Pinpoint the cell where the given text exists, returning its (x, y) midpoint coordinate. 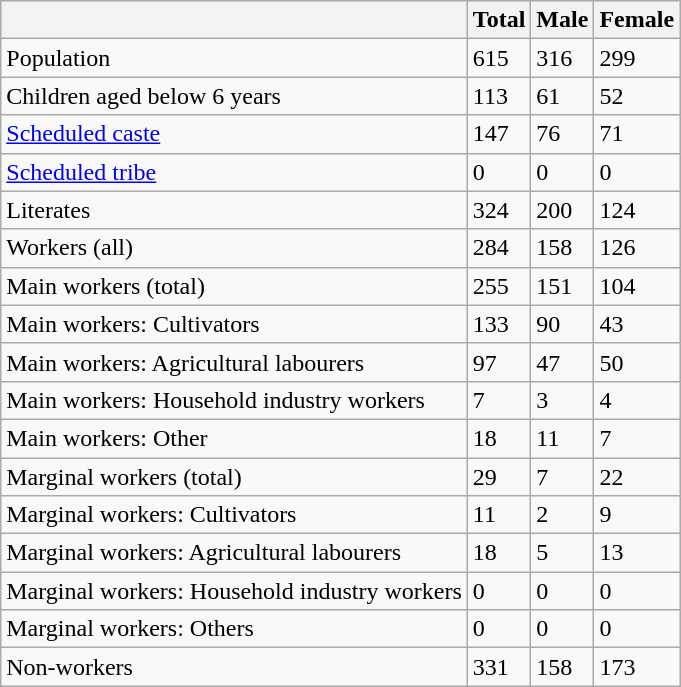
52 (637, 96)
Marginal workers: Others (234, 629)
Total (499, 20)
104 (637, 286)
316 (562, 58)
29 (499, 477)
13 (637, 553)
Main workers: Household industry workers (234, 400)
Marginal workers: Agricultural labourers (234, 553)
61 (562, 96)
97 (499, 362)
Main workers: Agricultural labourers (234, 362)
Main workers (total) (234, 286)
Population (234, 58)
200 (562, 210)
Main workers: Cultivators (234, 324)
47 (562, 362)
133 (499, 324)
331 (499, 667)
Scheduled caste (234, 134)
Marginal workers: Household industry workers (234, 591)
76 (562, 134)
Male (562, 20)
Scheduled tribe (234, 172)
4 (637, 400)
22 (637, 477)
Literates (234, 210)
Female (637, 20)
3 (562, 400)
71 (637, 134)
Marginal workers: Cultivators (234, 515)
255 (499, 286)
Non-workers (234, 667)
113 (499, 96)
147 (499, 134)
Main workers: Other (234, 438)
Workers (all) (234, 248)
90 (562, 324)
324 (499, 210)
126 (637, 248)
43 (637, 324)
5 (562, 553)
151 (562, 286)
284 (499, 248)
9 (637, 515)
615 (499, 58)
Children aged below 6 years (234, 96)
50 (637, 362)
Marginal workers (total) (234, 477)
2 (562, 515)
173 (637, 667)
299 (637, 58)
124 (637, 210)
